Detect which cell encompasses the target text, then output its [X, Y] center coordinate. 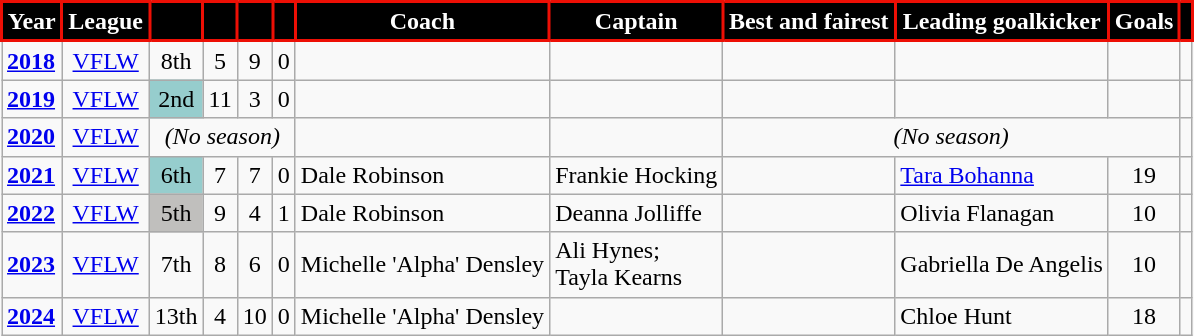
Chloe Hunt [1002, 316]
Frankie Hocking [636, 175]
3 [254, 99]
2nd [176, 99]
League [106, 22]
2022 [32, 213]
8th [176, 60]
2020 [32, 137]
7th [176, 264]
2019 [32, 99]
6th [176, 175]
Best and fairest [809, 22]
Olivia Flanagan [1002, 213]
Gabriella De Angelis [1002, 264]
Captain [636, 22]
Year [32, 22]
Tara Bohanna [1002, 175]
Goals [1144, 22]
18 [1144, 316]
1 [284, 213]
2021 [32, 175]
6 [254, 264]
Deanna Jolliffe [636, 213]
8 [220, 264]
2018 [32, 60]
Ali Hynes; Tayla Kearns [636, 264]
5 [220, 60]
2023 [32, 264]
Leading goalkicker [1002, 22]
11 [220, 99]
5th [176, 213]
19 [1144, 175]
Coach [422, 22]
2024 [32, 316]
13th [176, 316]
